For the text-containing cell, return its midpoint in [X, Y] coordinate format. 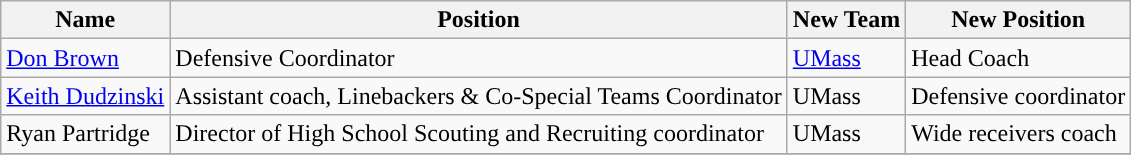
Wide receivers coach [1018, 134]
Keith Dudzinski [86, 96]
Name [86, 20]
New Position [1018, 20]
Defensive coordinator [1018, 96]
Assistant coach, Linebackers & Co-Special Teams Coordinator [478, 96]
Defensive Coordinator [478, 58]
Head Coach [1018, 58]
Ryan Partridge [86, 134]
New Team [846, 20]
Don Brown [86, 58]
Position [478, 20]
Director of High School Scouting and Recruiting coordinator [478, 134]
